Locate the cell with the specified text and output its (x, y) center coordinate. 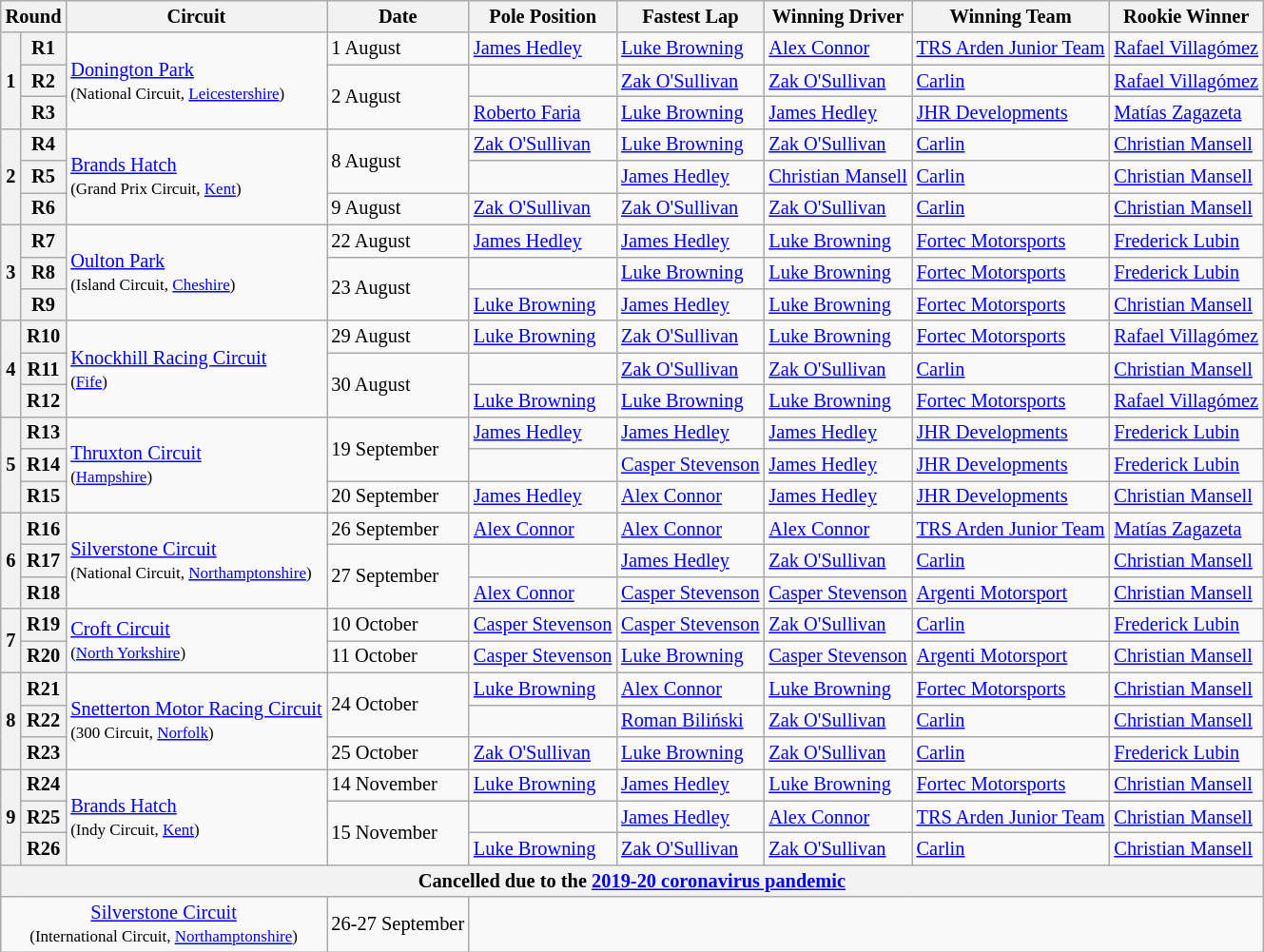
R4 (44, 145)
R11 (44, 369)
5 (11, 464)
Donington Park(National Circuit, Leicestershire) (196, 80)
30 August (399, 384)
R15 (44, 496)
22 August (399, 241)
Brands Hatch(Grand Prix Circuit, Kent) (196, 177)
14 November (399, 785)
R22 (44, 721)
10 October (399, 625)
Roman Biliński (690, 721)
R20 (44, 656)
26-27 September (399, 924)
27 September (399, 576)
R23 (44, 752)
8 (11, 721)
Round (34, 16)
2 (11, 177)
R10 (44, 337)
19 September (399, 449)
Circuit (196, 16)
Rookie Winner (1186, 16)
Winning Team (1011, 16)
Thruxton Circuit(Hampshire) (196, 464)
Oulton Park(Island Circuit, Cheshire) (196, 272)
1 August (399, 49)
Snetterton Motor Racing Circuit(300 Circuit, Norfolk) (196, 721)
26 September (399, 529)
R5 (44, 177)
R17 (44, 560)
R21 (44, 689)
R24 (44, 785)
7 (11, 641)
6 (11, 561)
29 August (399, 337)
R13 (44, 433)
24 October (399, 704)
1 (11, 80)
R14 (44, 465)
Pole Position (542, 16)
R8 (44, 273)
R6 (44, 208)
9 (11, 816)
R19 (44, 625)
Cancelled due to the 2019-20 coronavirus pandemic (632, 881)
25 October (399, 752)
Roberto Faria (542, 112)
Date (399, 16)
R18 (44, 593)
3 (11, 272)
R26 (44, 848)
4 (11, 369)
R12 (44, 400)
R25 (44, 817)
R7 (44, 241)
15 November (399, 833)
Brands Hatch(Indy Circuit, Kent) (196, 816)
Winning Driver (837, 16)
Knockhill Racing Circuit(Fife) (196, 369)
23 August (399, 289)
R2 (44, 81)
Fastest Lap (690, 16)
11 October (399, 656)
8 August (399, 160)
20 September (399, 496)
R1 (44, 49)
2 August (399, 97)
Croft Circuit(North Yorkshire) (196, 641)
R3 (44, 112)
Silverstone Circuit(National Circuit, Northamptonshire) (196, 561)
R16 (44, 529)
Silverstone Circuit(International Circuit, Northamptonshire) (164, 924)
9 August (399, 208)
R9 (44, 304)
